Return (x, y) of the center of cell containing provided text 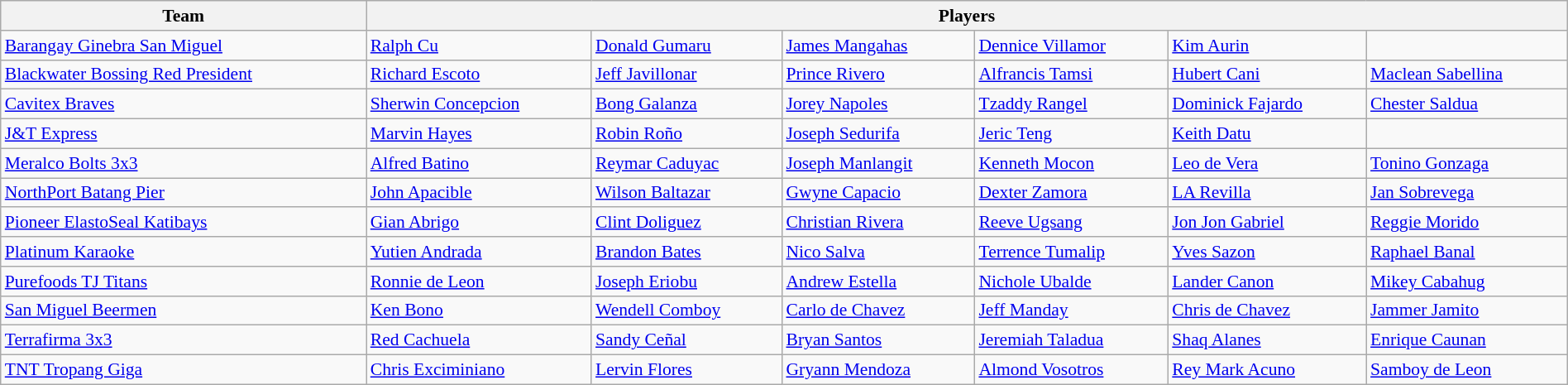
Meralco Bolts 3x3 (184, 163)
Wilson Baltazar (686, 193)
Yutien Andrada (479, 252)
Dominick Fajardo (1267, 104)
Andrew Estella (878, 282)
Cavitex Braves (184, 104)
Tonino Gonzaga (1467, 163)
Team (184, 16)
Blackwater Bossing Red President (184, 75)
Carlo de Chavez (878, 310)
Almond Vosotros (1071, 370)
John Apacible (479, 193)
TNT Tropang Giga (184, 370)
Jeff Javillonar (686, 75)
Ronnie de Leon (479, 282)
Jammer Jamito (1467, 310)
Jeff Manday (1071, 310)
Nichole Ubalde (1071, 282)
LA Revilla (1267, 193)
Dexter Zamora (1071, 193)
Enrique Caunan (1467, 340)
Leo de Vera (1267, 163)
Gryann Mendoza (878, 370)
Ken Bono (479, 310)
Hubert Cani (1267, 75)
Keith Datu (1267, 134)
Chris de Chavez (1267, 310)
Robin Roño (686, 134)
Marvin Hayes (479, 134)
Players (968, 16)
Purefoods TJ Titans (184, 282)
Jeremiah Taladua (1071, 340)
Samboy de Leon (1467, 370)
Alfred Batino (479, 163)
Chester Saldua (1467, 104)
Chris Exciminiano (479, 370)
Yves Sazon (1267, 252)
Reggie Morido (1467, 223)
Pioneer ElastoSeal Katibays (184, 223)
James Mangahas (878, 46)
Prince Rivero (878, 75)
Alfrancis Tamsi (1071, 75)
Barangay Ginebra San Miguel (184, 46)
J&T Express (184, 134)
Lander Canon (1267, 282)
Joseph Manlangit (878, 163)
Lervin Flores (686, 370)
Shaq Alanes (1267, 340)
Kenneth Mocon (1071, 163)
Red Cachuela (479, 340)
Jeric Teng (1071, 134)
Bong Galanza (686, 104)
Richard Escoto (479, 75)
Ralph Cu (479, 46)
Raphael Banal (1467, 252)
Donald Gumaru (686, 46)
Mikey Cabahug (1467, 282)
Platinum Karaoke (184, 252)
Gwyne Capacio (878, 193)
Maclean Sabellina (1467, 75)
Tzaddy Rangel (1071, 104)
Dennice Villamor (1071, 46)
Terrence Tumalip (1071, 252)
Christian Rivera (878, 223)
Reeve Ugsang (1071, 223)
Terrafirma 3x3 (184, 340)
Gian Abrigo (479, 223)
Nico Salva (878, 252)
Reymar Caduyac (686, 163)
Rey Mark Acuno (1267, 370)
Jan Sobrevega (1467, 193)
Clint Doliguez (686, 223)
NorthPort Batang Pier (184, 193)
Wendell Comboy (686, 310)
Joseph Eriobu (686, 282)
San Miguel Beermen (184, 310)
Jon Jon Gabriel (1267, 223)
Joseph Sedurifa (878, 134)
Bryan Santos (878, 340)
Sandy Ceñal (686, 340)
Jorey Napoles (878, 104)
Kim Aurin (1267, 46)
Sherwin Concepcion (479, 104)
Brandon Bates (686, 252)
